Determine the (x, y) coordinate at the center of the cell enclosing the given text.  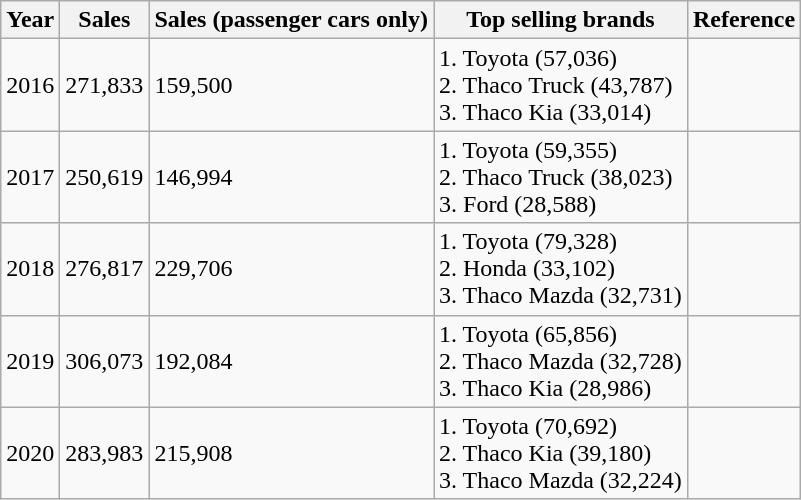
271,833 (104, 85)
215,908 (292, 453)
229,706 (292, 269)
192,084 (292, 361)
Sales (passenger cars only) (292, 20)
Top selling brands (561, 20)
Reference (744, 20)
Year (30, 20)
283,983 (104, 453)
Sales (104, 20)
2018 (30, 269)
1. Toyota (79,328)2. Honda (33,102)3. Thaco Mazda (32,731) (561, 269)
276,817 (104, 269)
2017 (30, 177)
2019 (30, 361)
146,994 (292, 177)
1. Toyota (70,692)2. Thaco Kia (39,180)3. Thaco Mazda (32,224) (561, 453)
2016 (30, 85)
250,619 (104, 177)
1. Toyota (65,856)2. Thaco Mazda (32,728)3. Thaco Kia (28,986) (561, 361)
306,073 (104, 361)
159,500 (292, 85)
1. Toyota (57,036)2. Thaco Truck (43,787)3. Thaco Kia (33,014) (561, 85)
2020 (30, 453)
1. Toyota (59,355)2. Thaco Truck (38,023)3. Ford (28,588) (561, 177)
